Locate the cell with the specified text and output its [x, y] center coordinate. 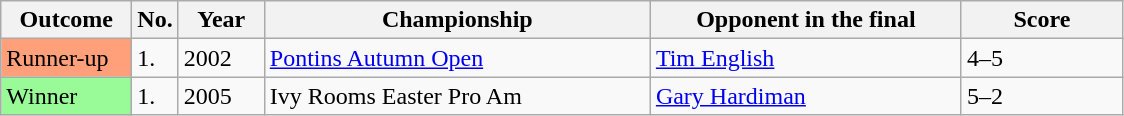
5–2 [1042, 96]
4–5 [1042, 58]
Gary Hardiman [806, 96]
Outcome [66, 20]
Ivy Rooms Easter Pro Am [457, 96]
Opponent in the final [806, 20]
2005 [221, 96]
No. [155, 20]
Score [1042, 20]
Runner-up [66, 58]
2002 [221, 58]
Pontins Autumn Open [457, 58]
Tim English [806, 58]
Championship [457, 20]
Winner [66, 96]
Year [221, 20]
